Detect which cell encompasses the target text, then output its (X, Y) center coordinate. 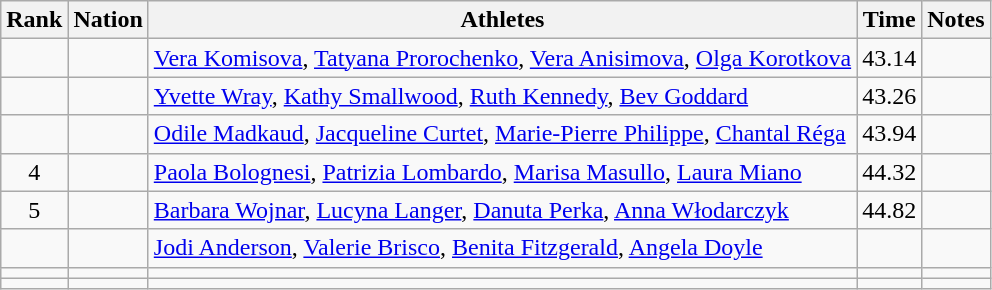
Yvette Wray, Kathy Smallwood, Ruth Kennedy, Bev Goddard (502, 96)
Jodi Anderson, Valerie Brisco, Benita Fitzgerald, Angela Doyle (502, 248)
Vera Komisova, Tatyana Prorochenko, Vera Anisimova, Olga Korotkova (502, 58)
44.82 (890, 210)
43.14 (890, 58)
Notes (956, 20)
Paola Bolognesi, Patrizia Lombardo, Marisa Masullo, Laura Miano (502, 172)
43.26 (890, 96)
43.94 (890, 134)
5 (34, 210)
Nation (108, 20)
Odile Madkaud, Jacqueline Curtet, Marie-Pierre Philippe, Chantal Réga (502, 134)
Barbara Wojnar, Lucyna Langer, Danuta Perka, Anna Włodarczyk (502, 210)
Athletes (502, 20)
Rank (34, 20)
44.32 (890, 172)
Time (890, 20)
4 (34, 172)
